Search for the cell housing the specified text and yield its [x, y] center coordinate. 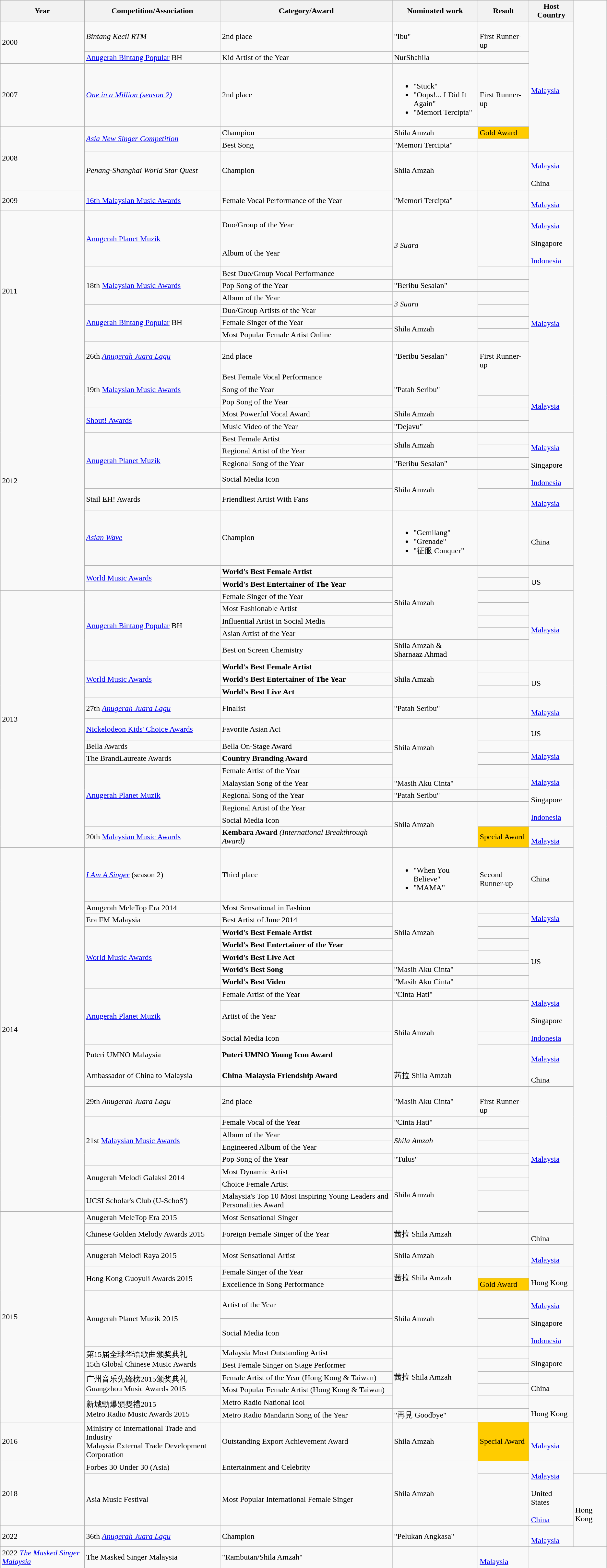
2008 [42, 158]
Foreign Female Singer of the Year [306, 1234]
Choice Female Artist [306, 1184]
"Pelukan Angkasa" [435, 1537]
Bella On-Stage Award [306, 746]
Song of the Year [306, 389]
Country Branding Award [306, 759]
Outstanding Export Achievement Award [306, 1441]
19th Malaysian Music Awards [152, 389]
36th Anugerah Juara Lagu [152, 1537]
Anugerah MeleTop Era 2015 [152, 1217]
Influential Artist in Social Media [306, 621]
26th Anugerah Juara Lagu [152, 356]
Host Country [551, 11]
2009 [42, 200]
21st Malaysian Music Awards [152, 1141]
Shila Amzah & Sharnaaz Ahmad [435, 650]
Bella Awards [152, 746]
"Gemilang""Grenade""征服 Conquer" [435, 538]
Second Runner-up [504, 874]
Music Video of the Year [306, 426]
Malaysia Most Outstanding Artist [306, 1353]
Asian Wave [152, 538]
Best Female Singer on Stage Performer [306, 1365]
"Rambutan/Shila Amzah" [306, 1557]
Most Sensational Artist [306, 1255]
Most Sensational in Fashion [306, 908]
Forbes 30 Under 30 (Asia) [152, 1467]
World's Best Video [306, 982]
2022 The Masked Singer Malaysia [42, 1557]
Best Female Vocal Performance [306, 377]
Ministry of International Trade and Industry Malaysia External Trade Development Corporation [152, 1441]
Category/Award [306, 11]
Malaysia China [551, 171]
Finalist [306, 708]
2000 [42, 42]
Nickelodeon Kids' Choice Awards [152, 729]
2014 [42, 1029]
Friendliest Artist With Fans [306, 499]
Malaysian Song of the Year [306, 783]
Entertainment and Celebrity [306, 1467]
20th Malaysian Music Awards [152, 837]
Best on Screen Chemistry [306, 650]
"Stuck""Oops!... I Did It Again""Memori Tercipta" [435, 95]
Female Vocal Performance of the Year [306, 200]
Metro Radio Mandarin Song of the Year [306, 1415]
Most Popular Female Artist (Hong Kong & Taiwan) [306, 1390]
"When You Believe""MAMA" [435, 874]
2007 [42, 95]
Favorite Asian Act [306, 729]
27th Anugerah Juara Lagu [152, 708]
Most Fashionable Artist [306, 609]
Singapore [551, 1359]
Excellence in Song Performance [306, 1284]
World's Best Song [306, 969]
Malaysia's Top 10 Most Inspiring Young Leaders and Personalities Award [306, 1201]
Hong Kong Guoyuli Awards 2015 [152, 1278]
Anugerah Melodi Galaksi 2014 [152, 1178]
One in a Million (season 2) [152, 95]
Female Artist of the Year (Hong Kong & Taiwan) [306, 1378]
Asia New Singer Competition [152, 139]
NurShahila [435, 57]
Shout! Awards [152, 420]
2016 [42, 1441]
Asian Artist of the Year [306, 633]
Best Female Artist [306, 439]
Best Song [306, 145]
Result [504, 11]
2018 [42, 1493]
World's Best Entertainer of the Year [306, 945]
Bintang Kecil RTM [152, 36]
18th Malaysian Music Awards [152, 285]
Duo/Group of the Year [306, 225]
2012 [42, 481]
Malaysia United States China [551, 1493]
"再見 Goodbye" [435, 1415]
Anugerah Melodi Raya 2015 [152, 1255]
Female Vocal of the Year [306, 1122]
Most Popular International Female Singer [306, 1500]
Stail EH! Awards [152, 499]
Asia Music Festival [152, 1500]
"Ibu" [435, 36]
Most Powerful Vocal Award [306, 414]
Most Dynamic Artist [306, 1172]
Engineered Album of the Year [306, 1147]
Metro Radio National Idol [306, 1402]
Penang-Shanghai World Star Quest [152, 171]
Anugerah MeleTop Era 2014 [152, 908]
2013 [42, 719]
UCSI Scholar's Club (U-SchoS') [152, 1201]
16th Malaysian Music Awards [152, 200]
Most Popular Female Artist Online [306, 335]
Most Sensational Singer [306, 1217]
2011 [42, 291]
Anugerah Planet Muzik 2015 [152, 1319]
The BrandLaureate Awards [152, 759]
Third place [306, 874]
The Masked Singer Malaysia [152, 1557]
Puteri UMNO Young Icon Award [306, 1055]
Puteri UMNO Malaysia [152, 1055]
Kid Artist of the Year [306, 57]
Best Duo/Group Vocal Performance [306, 273]
Competition/Association [152, 11]
"Tulus" [435, 1159]
I Am A Singer (season 2) [152, 874]
第15届全球华语歌曲颁奖典礼 15th Global Chinese Music Awards [152, 1359]
2022 [42, 1537]
Ambassador of China to Malaysia [152, 1076]
Era FM Malaysia [152, 920]
Year [42, 11]
"Dejavu" [435, 426]
Chinese Golden Melody Awards 2015 [152, 1234]
Best Artist of June 2014 [306, 920]
29th Anugerah Juara Lagu [152, 1101]
2015 [42, 1317]
新城勁爆頒獎禮2015 Metro Radio Music Awards 2015 [152, 1409]
广州音乐先锋榜2015颁奖典礼 Guangzhou Music Awards 2015 [152, 1384]
China-Malaysia Friendship Award [306, 1076]
Nominated work [435, 11]
Duo/Group Artists of the Year [306, 310]
Kembara Award (International Breakthrough Award) [306, 837]
